Extract the (x, y) coordinate from the center of the cell holding the provided text.  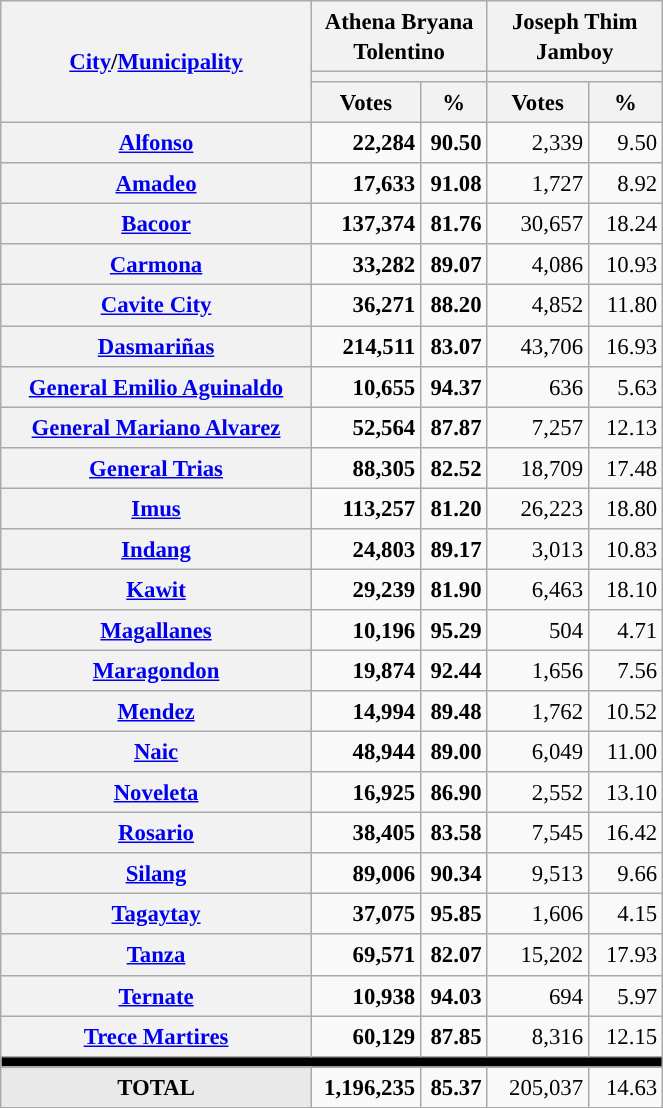
87.85 (454, 1036)
1,656 (538, 670)
Alfonso (156, 144)
Joseph Thim Jamboy (575, 36)
89.07 (454, 264)
9.66 (625, 874)
24,803 (366, 550)
14.63 (625, 1088)
Imus (156, 508)
94.03 (454, 996)
1,762 (538, 712)
4.71 (625, 630)
Mendez (156, 712)
17.48 (625, 468)
7,257 (538, 428)
113,257 (366, 508)
85.37 (454, 1088)
Maragondon (156, 670)
2,339 (538, 144)
10,655 (366, 386)
4.15 (625, 914)
General Emilio Aguinaldo (156, 386)
91.08 (454, 184)
9,513 (538, 874)
29,239 (366, 590)
89.17 (454, 550)
Silang (156, 874)
17,633 (366, 184)
52,564 (366, 428)
6,049 (538, 752)
22,284 (366, 144)
Kawit (156, 590)
60,129 (366, 1036)
Tanza (156, 956)
19,874 (366, 670)
89,006 (366, 874)
81.76 (454, 224)
37,075 (366, 914)
81.20 (454, 508)
86.90 (454, 792)
Dasmariñas (156, 346)
83.58 (454, 834)
43,706 (538, 346)
33,282 (366, 264)
205,037 (538, 1088)
Tagaytay (156, 914)
Athena Bryana Tolentino (399, 36)
TOTAL (156, 1088)
137,374 (366, 224)
636 (538, 386)
38,405 (366, 834)
18.10 (625, 590)
81.90 (454, 590)
89.00 (454, 752)
92.44 (454, 670)
12.15 (625, 1036)
Ternate (156, 996)
General Mariano Alvarez (156, 428)
8,316 (538, 1036)
Naic (156, 752)
10.52 (625, 712)
9.50 (625, 144)
7.56 (625, 670)
10.83 (625, 550)
14,994 (366, 712)
11.00 (625, 752)
82.52 (454, 468)
13.10 (625, 792)
City/Municipality (156, 62)
Cavite City (156, 306)
Amadeo (156, 184)
8.92 (625, 184)
214,511 (366, 346)
95.85 (454, 914)
26,223 (538, 508)
18.80 (625, 508)
36,271 (366, 306)
30,657 (538, 224)
94.37 (454, 386)
4,086 (538, 264)
16.42 (625, 834)
Rosario (156, 834)
Noveleta (156, 792)
87.87 (454, 428)
82.07 (454, 956)
10,938 (366, 996)
90.34 (454, 874)
88,305 (366, 468)
89.48 (454, 712)
1,727 (538, 184)
15,202 (538, 956)
95.29 (454, 630)
1,196,235 (366, 1088)
1,606 (538, 914)
88.20 (454, 306)
48,944 (366, 752)
7,545 (538, 834)
Trece Martires (156, 1036)
10,196 (366, 630)
16.93 (625, 346)
90.50 (454, 144)
Magallanes (156, 630)
4,852 (538, 306)
12.13 (625, 428)
10.93 (625, 264)
Indang (156, 550)
18.24 (625, 224)
6,463 (538, 590)
18,709 (538, 468)
Bacoor (156, 224)
504 (538, 630)
69,571 (366, 956)
General Trias (156, 468)
694 (538, 996)
5.63 (625, 386)
11.80 (625, 306)
Carmona (156, 264)
3,013 (538, 550)
2,552 (538, 792)
17.93 (625, 956)
5.97 (625, 996)
16,925 (366, 792)
83.07 (454, 346)
